Detect which cell encompasses the target text, then output its (x, y) center coordinate. 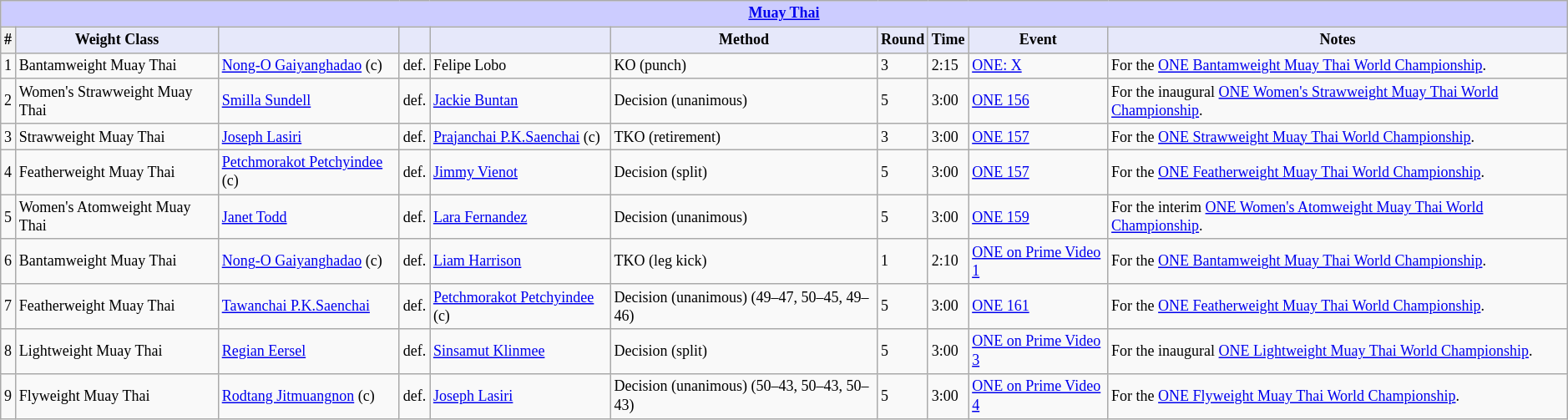
Jackie Buntan (521, 101)
Method (744, 40)
Liam Harrison (521, 261)
Janet Todd (309, 217)
For the interim ONE Women's Atomweight Muay Thai World Championship. (1338, 217)
9 (8, 396)
Women's Atomweight Muay Thai (117, 217)
Round (903, 40)
TKO (retirement) (744, 137)
Women's Strawweight Muay Thai (117, 101)
Lara Fernandez (521, 217)
Smilla Sundell (309, 101)
Decision (unanimous) (50–43, 50–43, 50–43) (744, 396)
ONE 161 (1039, 306)
Tawanchai P.K.Saenchai (309, 306)
Decision (unanimous) (49–47, 50–45, 49–46) (744, 306)
Muay Thai (784, 13)
# (8, 40)
Felipe Lobo (521, 65)
4 (8, 172)
Time (948, 40)
6 (8, 261)
Flyweight Muay Thai (117, 396)
TKO (leg kick) (744, 261)
ONE 159 (1039, 217)
For the inaugural ONE Lightweight Muay Thai World Championship. (1338, 352)
Event (1039, 40)
2 (8, 101)
Notes (1338, 40)
ONE on Prime Video 3 (1039, 352)
KO (punch) (744, 65)
Jimmy Vienot (521, 172)
For the ONE Flyweight Muay Thai World Championship. (1338, 396)
Weight Class (117, 40)
ONE on Prime Video 4 (1039, 396)
ONE 156 (1039, 101)
Rodtang Jitmuangnon (c) (309, 396)
ONE: X (1039, 65)
2:15 (948, 65)
For the inaugural ONE Women's Strawweight Muay Thai World Championship. (1338, 101)
Sinsamut Klinmee (521, 352)
Regian Eersel (309, 352)
Lightweight Muay Thai (117, 352)
Prajanchai P.K.Saenchai (c) (521, 137)
Strawweight Muay Thai (117, 137)
2:10 (948, 261)
8 (8, 352)
7 (8, 306)
ONE on Prime Video 1 (1039, 261)
For the ONE Strawweight Muay Thai World Championship. (1338, 137)
